From the cell containing the given text, extract its center point as [x, y] coordinate. 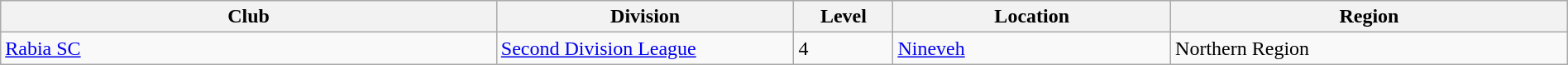
4 [844, 48]
Region [1370, 17]
Club [249, 17]
Northern Region [1370, 48]
Location [1032, 17]
Second Division League [645, 48]
Division [645, 17]
Nineveh [1032, 48]
Rabia SC [249, 48]
Level [844, 17]
